Return [x, y] of the center of cell containing provided text 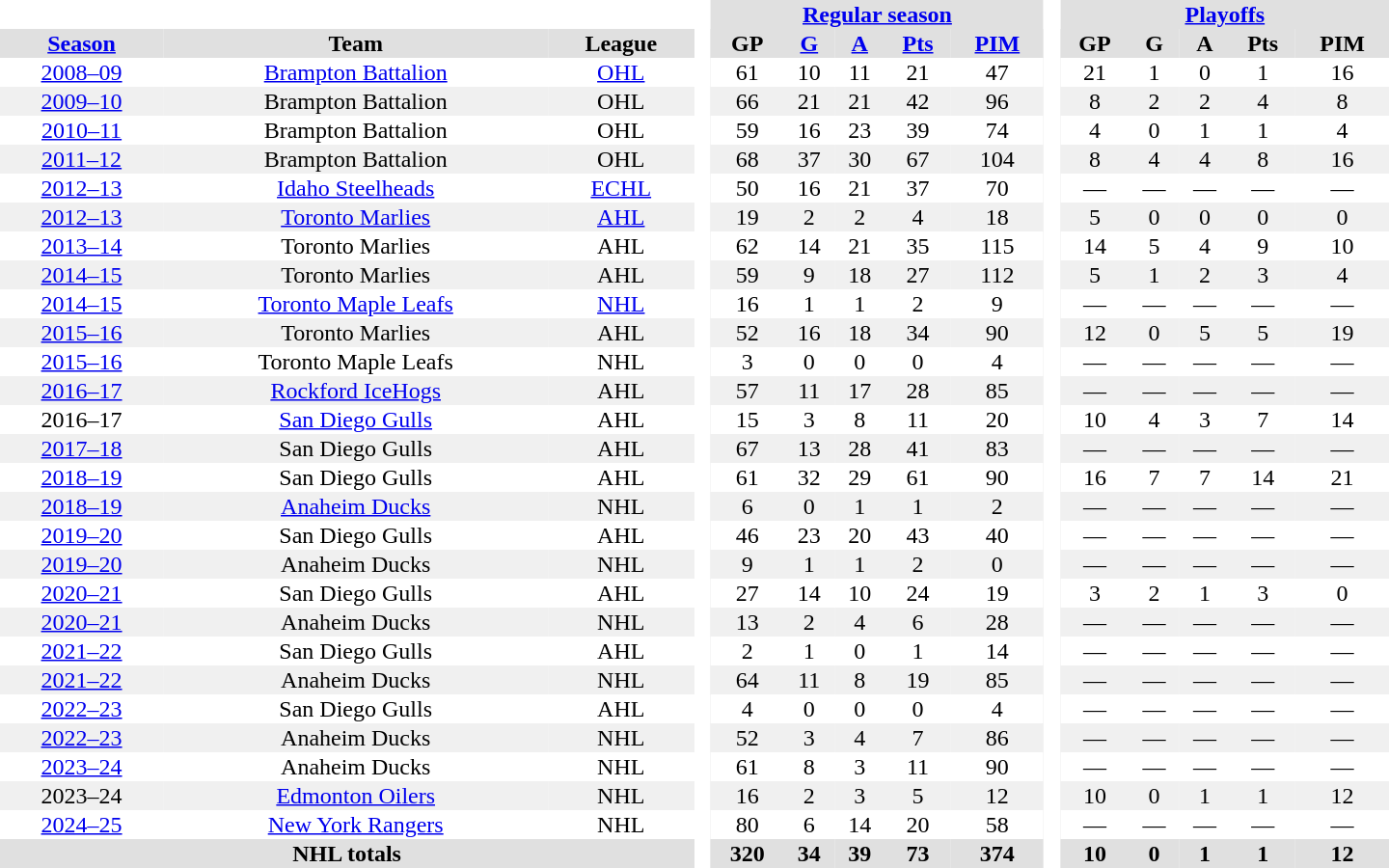
74 [997, 130]
58 [997, 825]
Regular season [878, 14]
2008–09 [81, 72]
374 [997, 854]
50 [748, 188]
112 [997, 275]
35 [918, 246]
80 [748, 825]
30 [859, 159]
2024–25 [81, 825]
15 [748, 420]
66 [748, 101]
NHL totals [347, 854]
Idaho Steelheads [355, 188]
46 [748, 535]
17 [859, 391]
96 [997, 101]
29 [859, 477]
2011–12 [81, 159]
ECHL [621, 188]
2009–10 [81, 101]
83 [997, 448]
73 [918, 854]
2017–18 [81, 448]
43 [918, 535]
86 [997, 738]
320 [748, 854]
League [621, 43]
47 [997, 72]
32 [809, 477]
Playoffs [1225, 14]
Rockford IceHogs [355, 391]
Team [355, 43]
Edmonton Oilers [355, 796]
42 [918, 101]
57 [748, 391]
Season [81, 43]
115 [997, 246]
2013–14 [81, 246]
68 [748, 159]
70 [997, 188]
104 [997, 159]
64 [748, 680]
24 [918, 593]
41 [918, 448]
62 [748, 246]
40 [997, 535]
2010–11 [81, 130]
New York Rangers [355, 825]
